Search for the cell housing the specified text and yield its [x, y] center coordinate. 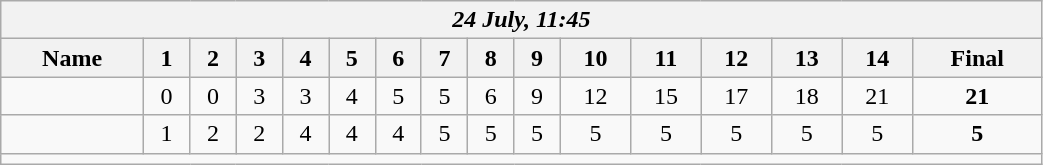
8 [491, 58]
15 [666, 96]
14 [877, 58]
17 [736, 96]
24 July, 11:45 [522, 20]
Final [977, 58]
Name [72, 58]
11 [666, 58]
10 [595, 58]
13 [807, 58]
7 [444, 58]
18 [807, 96]
